Find where the given text appears and provide that cell's center as (x, y) coordinate. 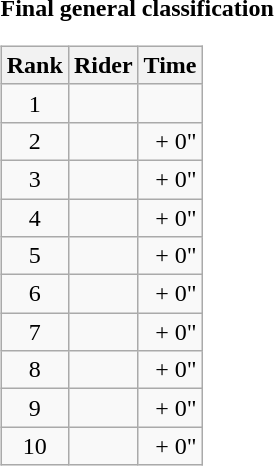
9 (34, 408)
4 (34, 217)
2 (34, 141)
10 (34, 446)
7 (34, 332)
8 (34, 370)
3 (34, 179)
5 (34, 256)
6 (34, 294)
Time (170, 65)
1 (34, 103)
Rank (34, 65)
Rider (103, 65)
